For the text-containing cell, return its midpoint in (X, Y) coordinate format. 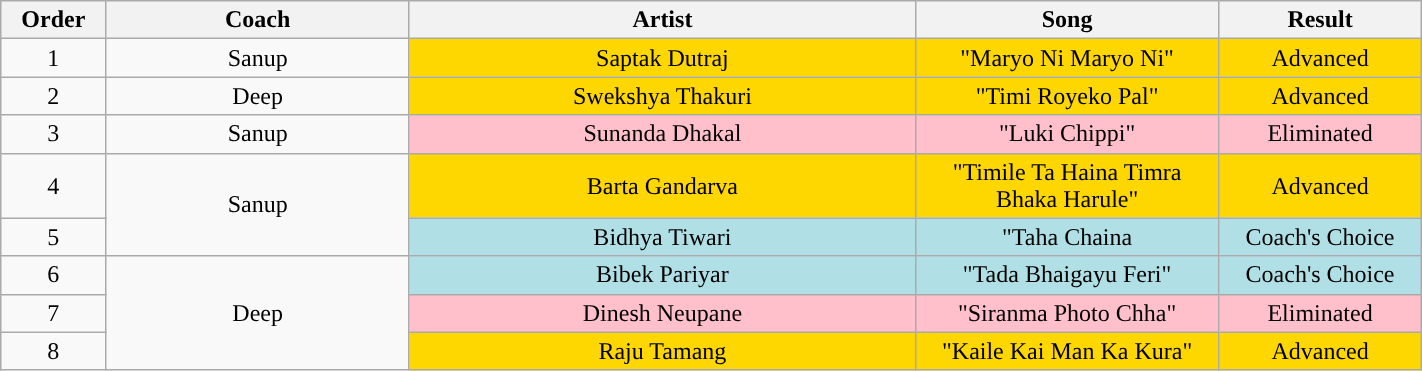
"Maryo Ni Maryo Ni" (1067, 58)
2 (54, 96)
Bibek Pariyar (662, 275)
Result (1320, 20)
Bidhya Tiwari (662, 237)
"Timi Royeko Pal" (1067, 96)
Coach (258, 20)
4 (54, 186)
Barta Gandarva (662, 186)
"Kaile Kai Man Ka Kura" (1067, 351)
Artist (662, 20)
Dinesh Neupane (662, 313)
"Luki Chippi" (1067, 134)
Saptak Dutraj (662, 58)
5 (54, 237)
8 (54, 351)
"Timile Ta Haina Timra Bhaka Harule" (1067, 186)
Sunanda Dhakal (662, 134)
"Tada Bhaigayu Feri" (1067, 275)
7 (54, 313)
Raju Tamang (662, 351)
"Taha Chaina (1067, 237)
3 (54, 134)
Order (54, 20)
6 (54, 275)
"Siranma Photo Chha" (1067, 313)
Swekshya Thakuri (662, 96)
1 (54, 58)
Song (1067, 20)
